Extract the [x, y] coordinate from the center of the cell holding the provided text.  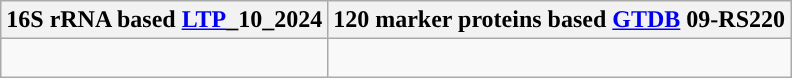
16S rRNA based LTP_10_2024 [164, 20]
120 marker proteins based GTDB 09-RS220 [560, 20]
